Return the [x, y] coordinate for the center point of the cell that contains the specified text.  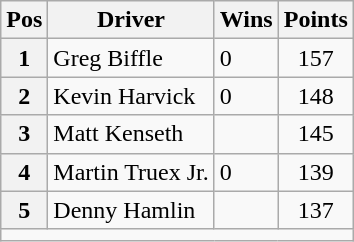
Wins [246, 20]
139 [316, 172]
Martin Truex Jr. [131, 172]
Greg Biffle [131, 58]
157 [316, 58]
5 [24, 210]
2 [24, 96]
Driver [131, 20]
1 [24, 58]
148 [316, 96]
Points [316, 20]
145 [316, 134]
Pos [24, 20]
Kevin Harvick [131, 96]
3 [24, 134]
Matt Kenseth [131, 134]
Denny Hamlin [131, 210]
4 [24, 172]
137 [316, 210]
